Determine the [X, Y] coordinate at the center of the cell enclosing the given text.  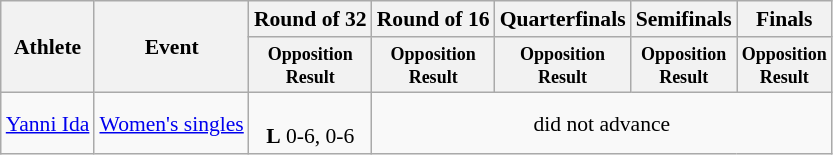
Quarterfinals [563, 19]
Women's singles [171, 124]
Athlete [48, 47]
Semifinals [684, 19]
Finals [784, 19]
L 0-6, 0-6 [310, 124]
Round of 32 [310, 19]
Round of 16 [434, 19]
Yanni Ida [48, 124]
Event [171, 47]
did not advance [602, 124]
